Identify which cell holds the provided text, then report its [x, y] central coordinate. 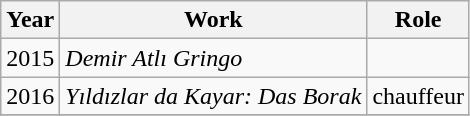
Role [418, 20]
Demir Atlı Gringo [214, 58]
Year [30, 20]
2015 [30, 58]
2016 [30, 96]
Work [214, 20]
chauffeur [418, 96]
Yıldızlar da Kayar: Das Borak [214, 96]
